Locate the cell with the specified text and output its [X, Y] center coordinate. 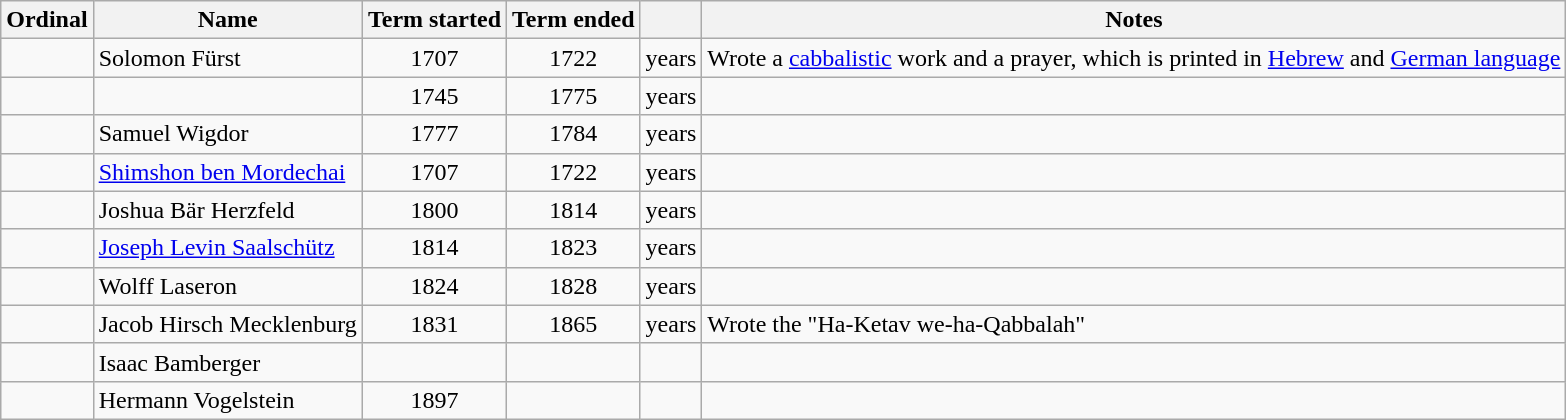
Wrote the "Ha-Ketav we-ha-Qabbalah" [1134, 324]
Wrote a cabbalistic work and a prayer, which is printed in Hebrew and German language [1134, 58]
Samuel Wigdor [228, 134]
Name [228, 20]
Solomon Fürst [228, 58]
Notes [1134, 20]
1784 [574, 134]
1824 [434, 286]
Joshua Bär Herzfeld [228, 210]
Hermann Vogelstein [228, 400]
1800 [434, 210]
1823 [574, 248]
Wolff Laseron [228, 286]
Term ended [574, 20]
1775 [574, 96]
1777 [434, 134]
Shimshon ben Mordechai [228, 172]
Term started [434, 20]
1828 [574, 286]
Ordinal [47, 20]
1865 [574, 324]
1897 [434, 400]
Joseph Levin Saalschütz [228, 248]
1745 [434, 96]
1831 [434, 324]
Isaac Bamberger [228, 362]
Jacob Hirsch Mecklenburg [228, 324]
